Scan for the cell matching the given text and deliver its [x, y] coordinate at center. 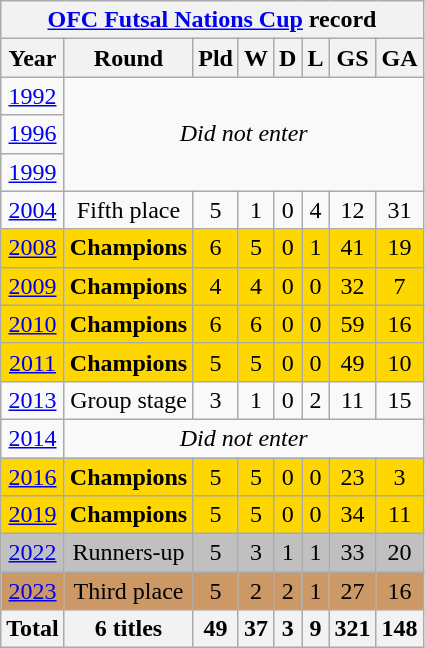
Pld [216, 58]
12 [352, 210]
Round [128, 58]
2010 [33, 324]
321 [352, 629]
2013 [33, 400]
W [256, 58]
9 [316, 629]
Group stage [128, 400]
2008 [33, 248]
37 [256, 629]
Year [33, 58]
27 [352, 591]
2009 [33, 286]
2014 [33, 438]
GS [352, 58]
2023 [33, 591]
OFC Futsal Nations Cup record [212, 20]
D [288, 58]
19 [400, 248]
6 titles [128, 629]
10 [400, 362]
23 [352, 477]
Total [33, 629]
59 [352, 324]
2022 [33, 553]
2019 [33, 515]
Fifth place [128, 210]
7 [400, 286]
2011 [33, 362]
L [316, 58]
34 [352, 515]
31 [400, 210]
1996 [33, 134]
32 [352, 286]
148 [400, 629]
1992 [33, 96]
Runners-up [128, 553]
20 [400, 553]
2016 [33, 477]
GA [400, 58]
15 [400, 400]
1999 [33, 172]
33 [352, 553]
2004 [33, 210]
Third place [128, 591]
41 [352, 248]
